Determine the (x, y) coordinate at the center of the cell enclosing the given text.  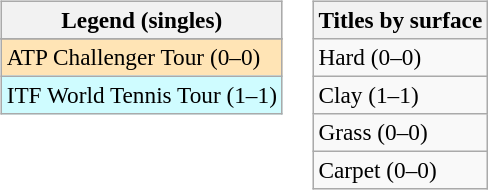
Clay (1–1) (400, 95)
Grass (0–0) (400, 133)
ATP Challenger Tour (0–0) (142, 57)
Titles by surface (400, 20)
ITF World Tennis Tour (1–1) (142, 95)
Carpet (0–0) (400, 171)
Hard (0–0) (400, 57)
Legend (singles) (142, 20)
